Find where the given text appears and provide that cell's center as (X, Y) coordinate. 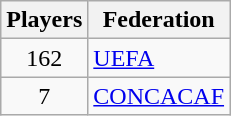
UEFA (159, 58)
CONCACAF (159, 96)
162 (44, 58)
7 (44, 96)
Players (44, 20)
Federation (159, 20)
